Scan for the cell matching the given text and deliver its (x, y) coordinate at center. 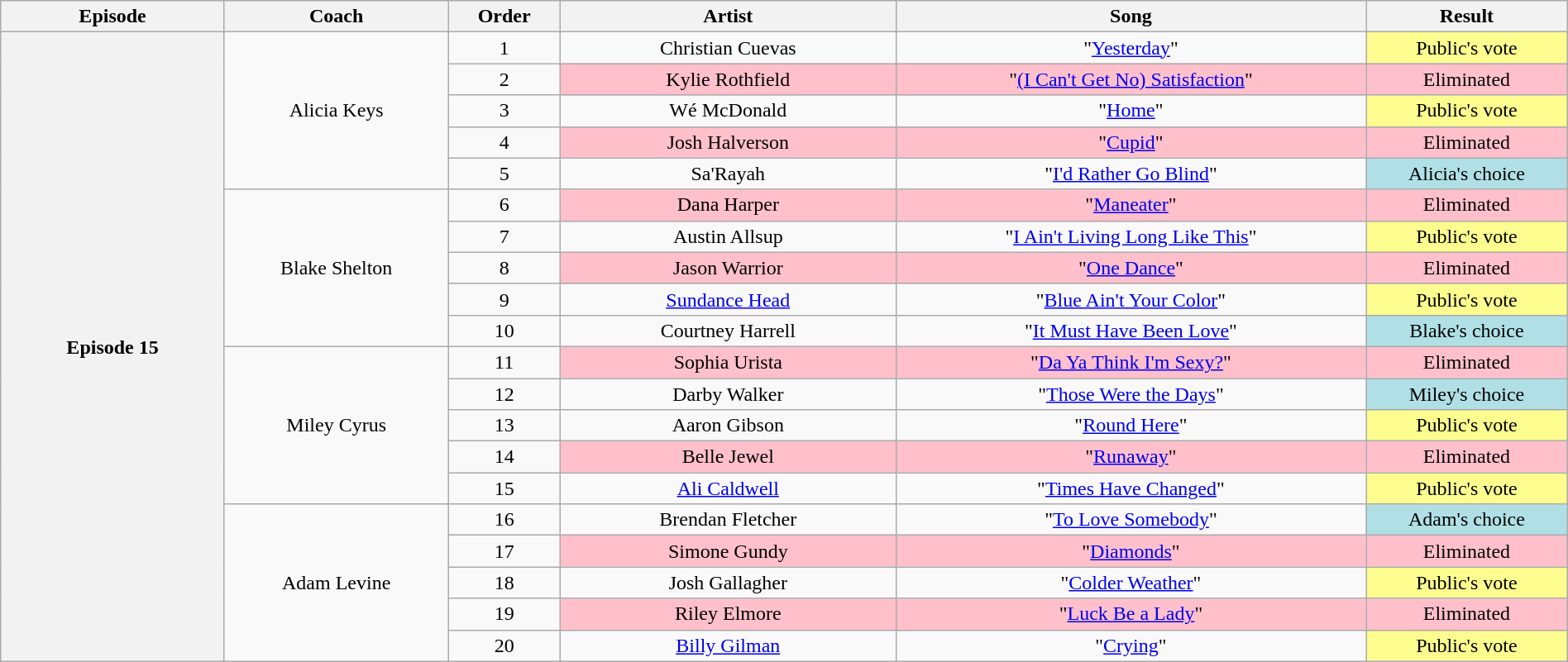
8 (504, 268)
12 (504, 394)
16 (504, 520)
Sophia Urista (728, 362)
Aaron Gibson (728, 426)
13 (504, 426)
Sundance Head (728, 299)
"(I Can't Get No) Satisfaction" (1131, 79)
4 (504, 142)
"Times Have Changed" (1131, 488)
Adam's choice (1467, 520)
"Blue Ain't Your Color" (1131, 299)
Belle Jewel (728, 457)
Riley Elmore (728, 614)
Artist (728, 17)
Sa'Rayah (728, 174)
Miley Cyrus (336, 425)
18 (504, 583)
Darby Walker (728, 394)
"Yesterday" (1131, 48)
Austin Allsup (728, 236)
"Home" (1131, 111)
10 (504, 331)
Blake Shelton (336, 268)
Christian Cuevas (728, 48)
Blake's choice (1467, 331)
Dana Harper (728, 205)
Coach (336, 17)
Ali Caldwell (728, 488)
20 (504, 645)
9 (504, 299)
5 (504, 174)
1 (504, 48)
"One Dance" (1131, 268)
Order (504, 17)
"Da Ya Think I'm Sexy?" (1131, 362)
"Round Here" (1131, 426)
"Cupid" (1131, 142)
Jason Warrior (728, 268)
Josh Halverson (728, 142)
"Diamonds" (1131, 551)
Adam Levine (336, 583)
17 (504, 551)
"Maneater" (1131, 205)
Josh Gallagher (728, 583)
"It Must Have Been Love" (1131, 331)
Wé McDonald (728, 111)
"Runaway" (1131, 457)
6 (504, 205)
19 (504, 614)
Courtney Harrell (728, 331)
"Colder Weather" (1131, 583)
14 (504, 457)
Simone Gundy (728, 551)
Alicia Keys (336, 111)
Kylie Rothfield (728, 79)
Result (1467, 17)
3 (504, 111)
Brendan Fletcher (728, 520)
7 (504, 236)
"I'd Rather Go Blind" (1131, 174)
Miley's choice (1467, 394)
"Crying" (1131, 645)
11 (504, 362)
Episode 15 (112, 347)
2 (504, 79)
15 (504, 488)
Song (1131, 17)
"To Love Somebody" (1131, 520)
Alicia's choice (1467, 174)
Episode (112, 17)
"I Ain't Living Long Like This" (1131, 236)
Billy Gilman (728, 645)
"Those Were the Days" (1131, 394)
"Luck Be a Lady" (1131, 614)
